Scan for the cell matching the given text and deliver its [x, y] coordinate at center. 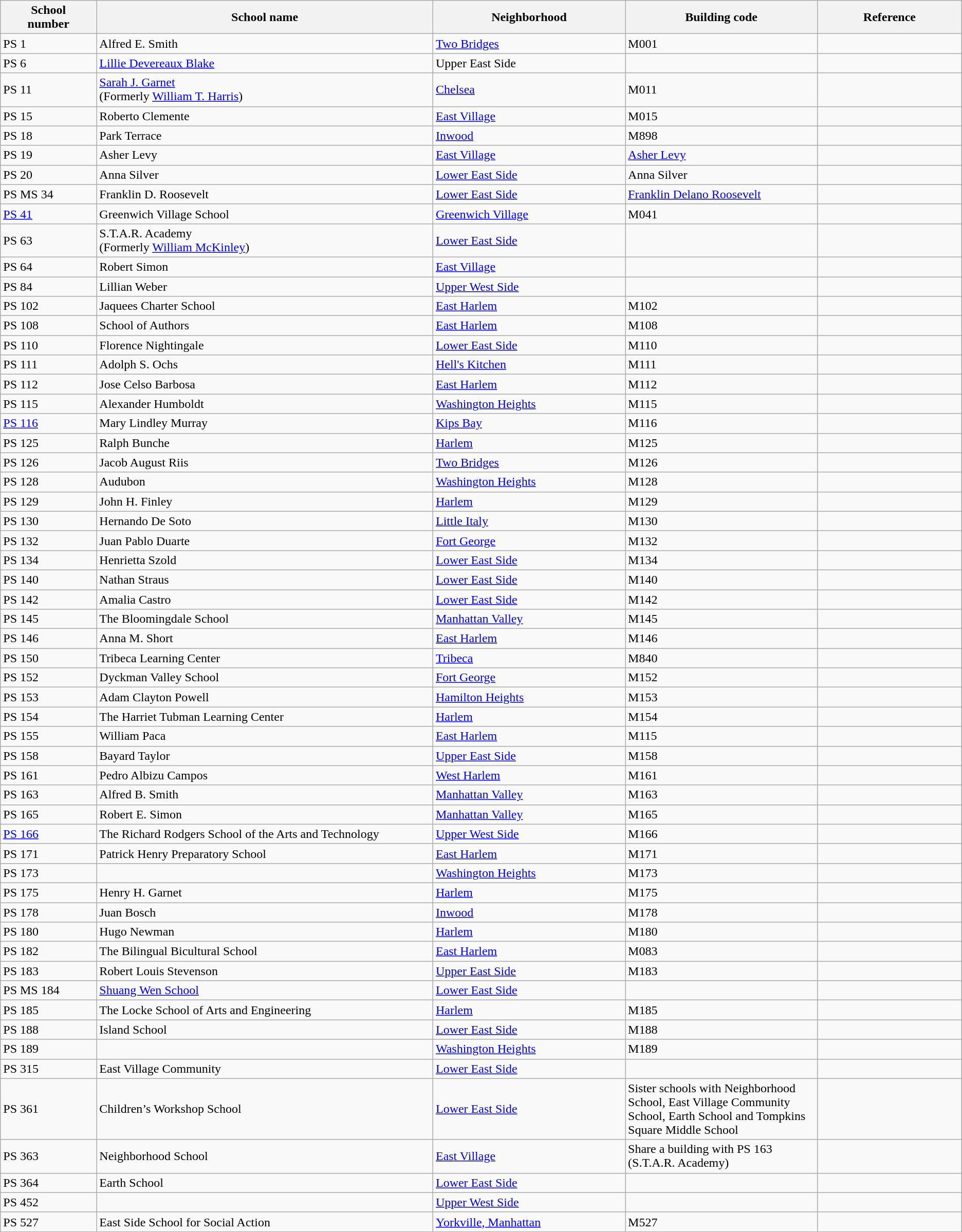
Ralph Bunche [265, 443]
PS 20 [48, 175]
M154 [721, 717]
Henrietta Szold [265, 560]
M165 [721, 814]
Anna M. Short [265, 639]
Pedro Albizu Campos [265, 775]
PS MS 184 [48, 991]
Yorkville, Manhattan [529, 1222]
M840 [721, 658]
PS 158 [48, 756]
Tribeca Learning Center [265, 658]
PS 153 [48, 697]
PS 110 [48, 345]
Alexander Humboldt [265, 404]
PS 64 [48, 267]
Jaquees Charter School [265, 306]
School of Authors [265, 326]
School name [265, 17]
M152 [721, 678]
PS 102 [48, 306]
M108 [721, 326]
PS 182 [48, 951]
Robert Louis Stevenson [265, 971]
The Bilingual Bicultural School [265, 951]
M015 [721, 116]
M527 [721, 1222]
Park Terrace [265, 136]
M134 [721, 560]
M188 [721, 1030]
M142 [721, 600]
M116 [721, 423]
PS 363 [48, 1156]
M178 [721, 912]
M898 [721, 136]
PS 150 [48, 658]
PS 315 [48, 1069]
Dyckman Valley School [265, 678]
PS 188 [48, 1030]
Share a building with PS 163 (S.T.A.R. Academy) [721, 1156]
Adolph S. Ochs [265, 365]
M173 [721, 873]
M125 [721, 443]
M041 [721, 214]
M146 [721, 639]
PS 364 [48, 1183]
Henry H. Garnet [265, 892]
Mary Lindley Murray [265, 423]
PS 183 [48, 971]
PS MS 34 [48, 194]
PS 142 [48, 600]
Little Italy [529, 521]
PS 108 [48, 326]
PS 155 [48, 736]
Franklin Delano Roosevelt [721, 194]
M083 [721, 951]
Florence Nightingale [265, 345]
Adam Clayton Powell [265, 697]
PS 165 [48, 814]
PS 163 [48, 795]
PS 175 [48, 892]
Juan Bosch [265, 912]
PS 166 [48, 834]
PS 161 [48, 775]
PS 125 [48, 443]
M183 [721, 971]
PS 111 [48, 365]
PS 173 [48, 873]
PS 140 [48, 580]
The Richard Rodgers School of the Arts and Technology [265, 834]
Shuang Wen School [265, 991]
PS 171 [48, 853]
PS 11 [48, 89]
PS 180 [48, 932]
Tribeca [529, 658]
M112 [721, 384]
S.T.A.R. Academy (Formerly William McKinley) [265, 240]
M128 [721, 482]
Earth School [265, 1183]
M189 [721, 1049]
The Locke School of Arts and Engineering [265, 1010]
Neighborhood School [265, 1156]
William Paca [265, 736]
Juan Pablo Duarte [265, 540]
PS 361 [48, 1109]
Hugo Newman [265, 932]
Lillian Weber [265, 286]
Schoolnumber [48, 17]
PS 6 [48, 63]
West Harlem [529, 775]
Franklin D. Roosevelt [265, 194]
M001 [721, 44]
East Side School for Social Action [265, 1222]
PS 19 [48, 155]
PS 452 [48, 1202]
M126 [721, 462]
M158 [721, 756]
Jose Celso Barbosa [265, 384]
Greenwich Village School [265, 214]
M161 [721, 775]
PS 116 [48, 423]
Hernando De Soto [265, 521]
Bayard Taylor [265, 756]
Chelsea [529, 89]
M130 [721, 521]
PS 146 [48, 639]
Sarah J. Garnet (Formerly William T. Harris) [265, 89]
PS 185 [48, 1010]
M132 [721, 540]
PS 126 [48, 462]
PS 178 [48, 912]
PS 134 [48, 560]
PS 115 [48, 404]
PS 128 [48, 482]
Hell's Kitchen [529, 365]
M163 [721, 795]
M175 [721, 892]
Alfred E. Smith [265, 44]
Roberto Clemente [265, 116]
PS 129 [48, 501]
M153 [721, 697]
Audubon [265, 482]
M011 [721, 89]
Island School [265, 1030]
Alfred B. Smith [265, 795]
Reference [890, 17]
PS 112 [48, 384]
PS 1 [48, 44]
Hamilton Heights [529, 697]
M171 [721, 853]
PS 154 [48, 717]
PS 41 [48, 214]
M111 [721, 365]
M140 [721, 580]
John H. Finley [265, 501]
M166 [721, 834]
PS 84 [48, 286]
PS 189 [48, 1049]
PS 18 [48, 136]
M180 [721, 932]
The Harriet Tubman Learning Center [265, 717]
M110 [721, 345]
PS 152 [48, 678]
Jacob August Riis [265, 462]
Neighborhood [529, 17]
M185 [721, 1010]
Nathan Straus [265, 580]
Lillie Devereaux Blake [265, 63]
PS 132 [48, 540]
PS 15 [48, 116]
PS 130 [48, 521]
Building code [721, 17]
M102 [721, 306]
Amalia Castro [265, 600]
PS 63 [48, 240]
PS 145 [48, 619]
M129 [721, 501]
Kips Bay [529, 423]
Patrick Henry Preparatory School [265, 853]
Robert E. Simon [265, 814]
Greenwich Village [529, 214]
Sister schools with Neighborhood School, East Village Community School, Earth School and Tompkins Square Middle School [721, 1109]
East Village Community [265, 1069]
Children’s Workshop School [265, 1109]
The Bloomingdale School [265, 619]
PS 527 [48, 1222]
M145 [721, 619]
Robert Simon [265, 267]
